For the text-containing cell, return its midpoint in (X, Y) coordinate format. 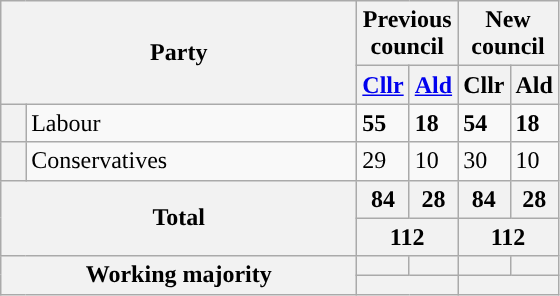
Total (179, 218)
Previous council (408, 34)
Party (179, 52)
Working majority (179, 275)
54 (484, 123)
New council (508, 34)
30 (484, 161)
Conservatives (192, 161)
55 (383, 123)
Labour (192, 123)
29 (383, 161)
